Pinpoint the cell where the given text exists, returning its [X, Y] midpoint coordinate. 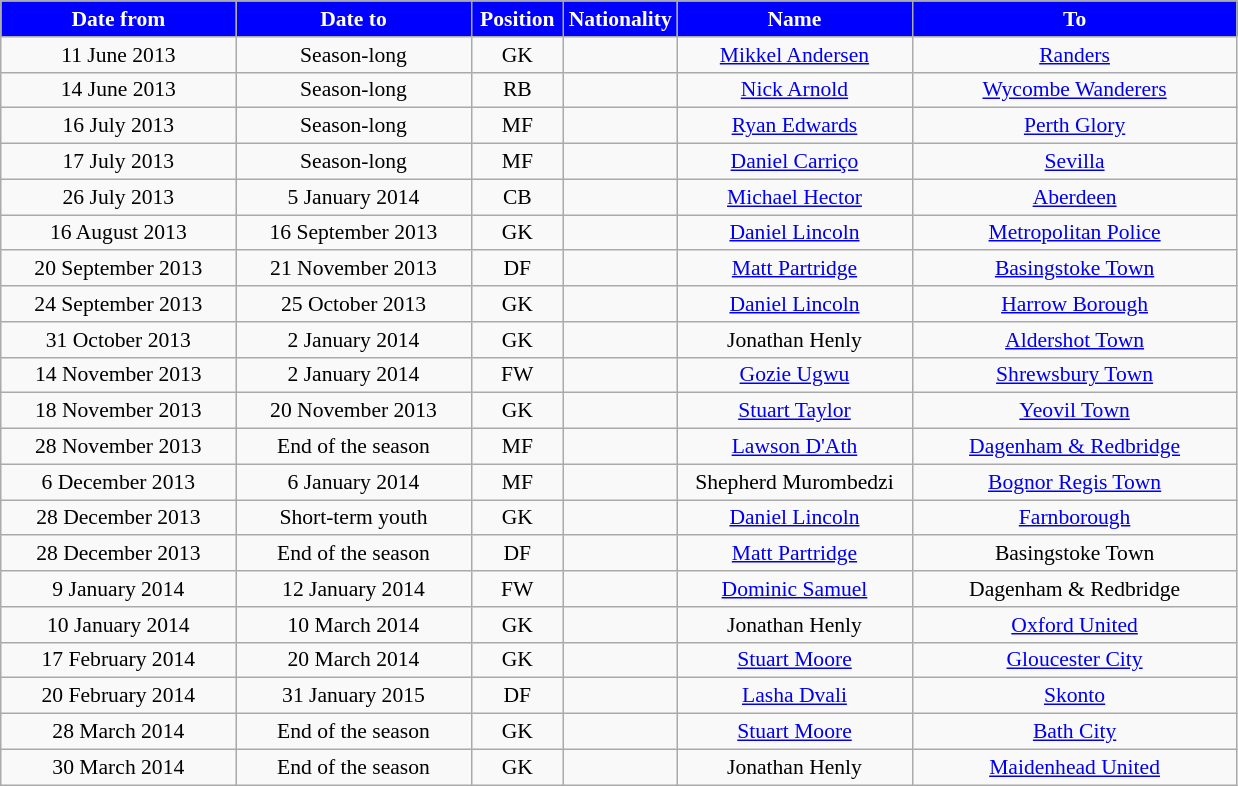
11 June 2013 [118, 55]
Nick Arnold [794, 90]
Lasha Dvali [794, 696]
16 July 2013 [118, 126]
Dominic Samuel [794, 589]
31 January 2015 [354, 696]
31 October 2013 [118, 340]
Shrewsbury Town [1074, 375]
6 December 2013 [118, 482]
20 March 2014 [354, 660]
14 November 2013 [118, 375]
Michael Hector [794, 197]
28 March 2014 [118, 732]
6 January 2014 [354, 482]
21 November 2013 [354, 269]
Perth Glory [1074, 126]
Date from [118, 19]
20 November 2013 [354, 411]
10 March 2014 [354, 625]
Aldershot Town [1074, 340]
Lawson D'Ath [794, 447]
9 January 2014 [118, 589]
25 October 2013 [354, 304]
Farnborough [1074, 518]
14 June 2013 [118, 90]
17 February 2014 [118, 660]
16 August 2013 [118, 233]
To [1074, 19]
CB [518, 197]
Wycombe Wanderers [1074, 90]
Sevilla [1074, 162]
18 November 2013 [118, 411]
Oxford United [1074, 625]
Nationality [620, 19]
Ryan Edwards [794, 126]
20 September 2013 [118, 269]
Name [794, 19]
Metropolitan Police [1074, 233]
Maidenhead United [1074, 767]
Stuart Taylor [794, 411]
17 July 2013 [118, 162]
26 July 2013 [118, 197]
Randers [1074, 55]
Bath City [1074, 732]
12 January 2014 [354, 589]
Gloucester City [1074, 660]
Aberdeen [1074, 197]
24 September 2013 [118, 304]
Yeovil Town [1074, 411]
Daniel Carriço [794, 162]
Bognor Regis Town [1074, 482]
RB [518, 90]
Gozie Ugwu [794, 375]
Date to [354, 19]
Mikkel Andersen [794, 55]
Shepherd Murombedzi [794, 482]
Short-term youth [354, 518]
16 September 2013 [354, 233]
28 November 2013 [118, 447]
Position [518, 19]
20 February 2014 [118, 696]
Harrow Borough [1074, 304]
30 March 2014 [118, 767]
5 January 2014 [354, 197]
Skonto [1074, 696]
10 January 2014 [118, 625]
